Detect which cell encompasses the target text, then output its (x, y) center coordinate. 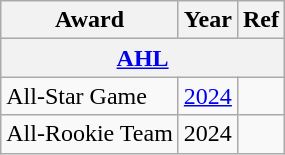
All-Star Game (90, 96)
AHL (143, 58)
Ref (260, 20)
Year (208, 20)
All-Rookie Team (90, 134)
Award (90, 20)
